Provide the (X, Y) coordinate of the cell's center where the given text is located.  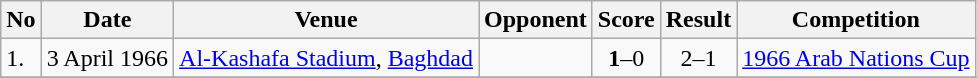
1. (21, 58)
Venue (326, 20)
1–0 (626, 58)
Opponent (536, 20)
No (21, 20)
3 April 1966 (107, 58)
Date (107, 20)
Score (626, 20)
Competition (856, 20)
1966 Arab Nations Cup (856, 58)
Al-Kashafa Stadium, Baghdad (326, 58)
2–1 (698, 58)
Result (698, 20)
